Locate the cell with the specified text and output its (x, y) center coordinate. 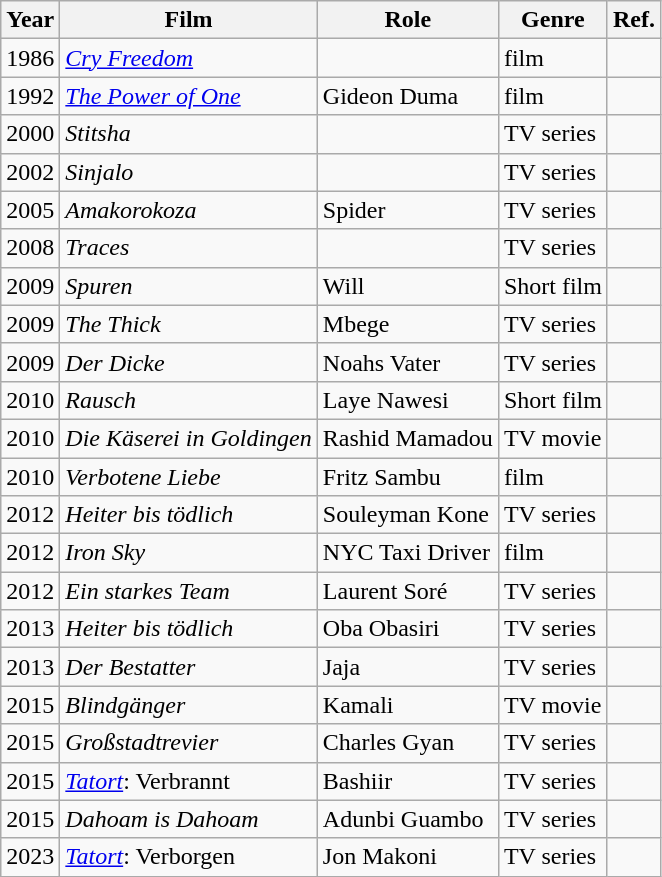
Spider (408, 210)
Sinjalo (188, 172)
Adunbi Guambo (408, 819)
Jon Makoni (408, 857)
Genre (552, 20)
Laye Nawesi (408, 400)
Rausch (188, 400)
Noahs Vater (408, 362)
Cry Freedom (188, 58)
NYC Taxi Driver (408, 553)
Fritz Sambu (408, 477)
Verbotene Liebe (188, 477)
Stitsha (188, 134)
Tatort: Verborgen (188, 857)
2005 (30, 210)
Rashid Mamadou (408, 438)
Die Käserei in Goldingen (188, 438)
1986 (30, 58)
2008 (30, 248)
Oba Obasiri (408, 629)
Dahoam is Dahoam (188, 819)
The Thick (188, 324)
Großstadtrevier (188, 743)
Der Bestatter (188, 667)
Gideon Duma (408, 96)
Laurent Soré (408, 591)
Film (188, 20)
2002 (30, 172)
Year (30, 20)
Ref. (634, 20)
Charles Gyan (408, 743)
Ein starkes Team (188, 591)
Jaja (408, 667)
1992 (30, 96)
Tatort: Verbrannt (188, 781)
Amakorokoza (188, 210)
The Power of One (188, 96)
Traces (188, 248)
Iron Sky (188, 553)
Role (408, 20)
Kamali (408, 705)
Mbege (408, 324)
2000 (30, 134)
Will (408, 286)
2023 (30, 857)
Bashiir (408, 781)
Souleyman Kone (408, 515)
Blindgänger (188, 705)
Der Dicke (188, 362)
Spuren (188, 286)
